Search for the cell housing the specified text and yield its (x, y) center coordinate. 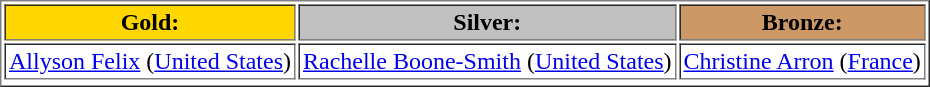
Christine Arron (France) (802, 62)
Allyson Felix (United States) (150, 62)
Gold: (150, 22)
Rachelle Boone-Smith (United States) (487, 62)
Silver: (487, 22)
Bronze: (802, 22)
